From the cell containing the given text, extract its center point as (x, y) coordinate. 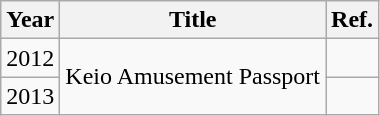
2013 (30, 96)
2012 (30, 58)
Year (30, 20)
Ref. (352, 20)
Keio Amusement Passport (193, 77)
Title (193, 20)
